From the cell containing the given text, extract its center point as [X, Y] coordinate. 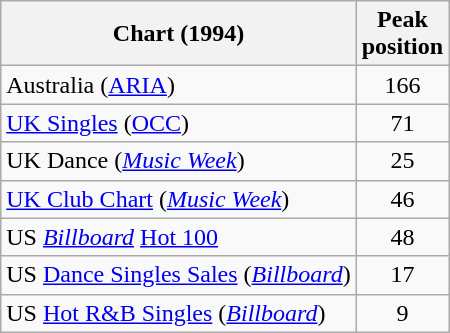
Peakposition [402, 34]
US Billboard Hot 100 [178, 237]
166 [402, 85]
25 [402, 161]
US Dance Singles Sales (Billboard) [178, 275]
US Hot R&B Singles (Billboard) [178, 313]
17 [402, 275]
UK Dance (Music Week) [178, 161]
9 [402, 313]
46 [402, 199]
UK Club Chart (Music Week) [178, 199]
Australia (ARIA) [178, 85]
71 [402, 123]
48 [402, 237]
UK Singles (OCC) [178, 123]
Chart (1994) [178, 34]
